Pinpoint the cell where the given text exists, returning its (x, y) midpoint coordinate. 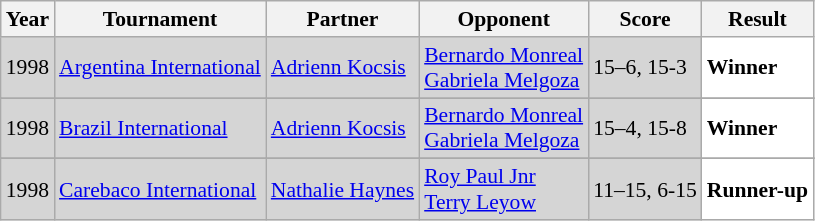
Argentina International (160, 68)
15–6, 15-3 (645, 68)
Year (28, 19)
15–4, 15-8 (645, 128)
Result (758, 19)
Tournament (160, 19)
Score (645, 19)
Roy Paul Jnr Terry Leyow (504, 190)
Runner-up (758, 190)
Opponent (504, 19)
Brazil International (160, 128)
Nathalie Haynes (342, 190)
11–15, 6-15 (645, 190)
Partner (342, 19)
Carebaco International (160, 190)
